Extract the [X, Y] coordinate from the center of the cell holding the provided text.  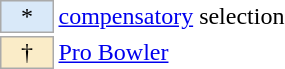
* [27, 16]
† [27, 52]
